Return the [X, Y] coordinate for the center point of the cell that contains the specified text.  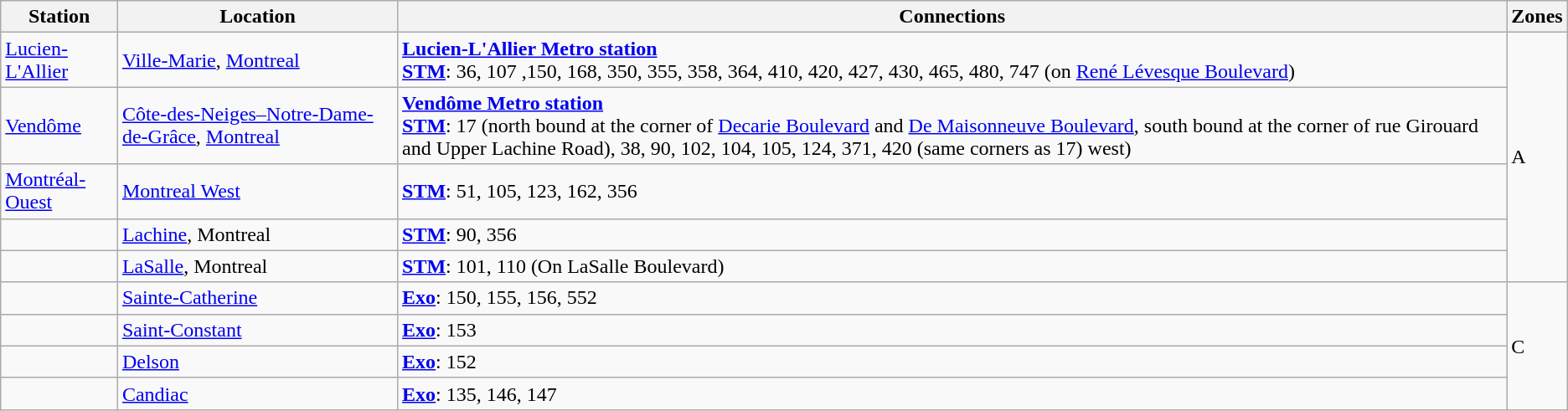
STM: 101, 110 (On LaSalle Boulevard) [952, 266]
Lucien-L'Allier Metro station STM: 36, 107 ,150, 168, 350, 355, 358, 364, 410, 420, 427, 430, 465, 480, 747 (on René Lévesque Boulevard) [952, 60]
STM: 90, 356 [952, 234]
Vendôme [59, 126]
STM: 51, 105, 123, 162, 356 [952, 191]
Exo: 135, 146, 147 [952, 393]
Montréal-Ouest [59, 191]
Lachine, Montreal [257, 234]
A [1537, 157]
C [1537, 346]
Côte-des-Neiges–Notre-Dame-de-Grâce, Montreal [257, 126]
Location [257, 17]
Exo: 153 [952, 330]
Exo: 152 [952, 362]
LaSalle, Montreal [257, 266]
Zones [1537, 17]
Exo: 150, 155, 156, 552 [952, 298]
Sainte-Catherine [257, 298]
Lucien-L'Allier [59, 60]
Delson [257, 362]
Connections [952, 17]
Station [59, 17]
Candiac [257, 393]
Montreal West [257, 191]
Ville-Marie, Montreal [257, 60]
Saint-Constant [257, 330]
